Return the (x, y) coordinate for the center point of the cell that contains the specified text.  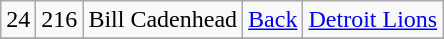
Back (273, 20)
Bill Cadenhead (163, 20)
216 (60, 20)
Detroit Lions (373, 20)
24 (18, 20)
